Return [x, y] of the center of cell containing provided text 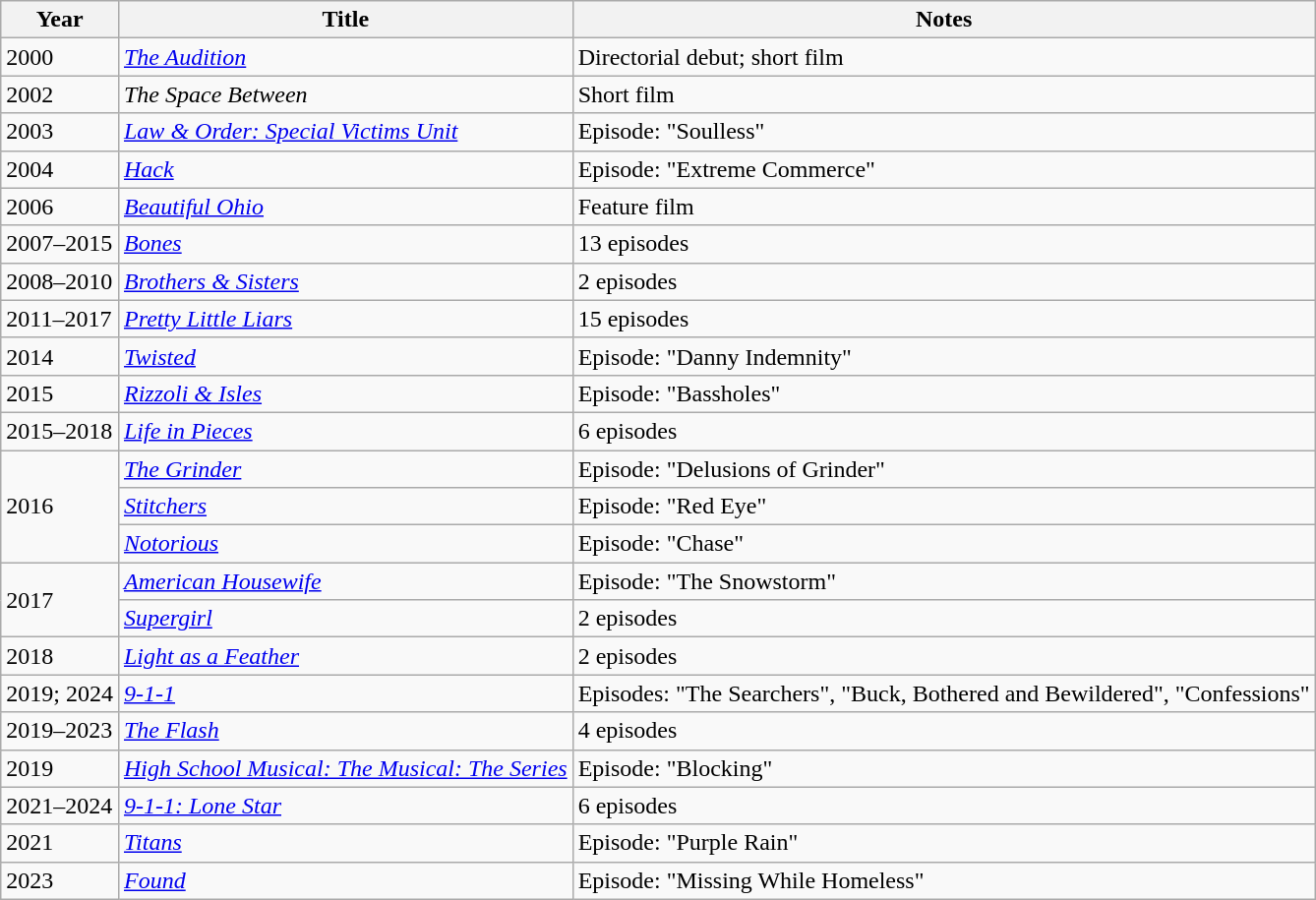
Episode: "Delusions of Grinder" [944, 469]
2019–2023 [60, 731]
Feature film [944, 207]
Beautiful Ohio [345, 207]
9-1-1: Lone Star [345, 806]
Law & Order: Special Victims Unit [345, 132]
Bones [345, 244]
Episode: "Soulless" [944, 132]
Found [345, 880]
Directorial debut; short film [944, 57]
Stitchers [345, 507]
Supergirl [345, 619]
2023 [60, 880]
2008–2010 [60, 281]
Episode: "Danny Indemnity" [944, 356]
Episode: "Extreme Commerce" [944, 169]
2014 [60, 356]
2004 [60, 169]
2002 [60, 94]
9-1-1 [345, 693]
Life in Pieces [345, 431]
American Housewife [345, 581]
Episode: "The Snowstorm" [944, 581]
2017 [60, 600]
The Grinder [345, 469]
Notorious [345, 544]
2000 [60, 57]
2018 [60, 656]
Hack [345, 169]
Episode: "Chase" [944, 544]
2007–2015 [60, 244]
Episode: "Missing While Homeless" [944, 880]
High School Musical: The Musical: The Series [345, 768]
Light as a Feather [345, 656]
Notes [944, 20]
15 episodes [944, 319]
Title [345, 20]
2021–2024 [60, 806]
Rizzoli & Isles [345, 393]
Episodes: "The Searchers", "Buck, Bothered and Bewildered", "Confessions" [944, 693]
2021 [60, 843]
Episode: "Blocking" [944, 768]
Brothers & Sisters [345, 281]
Titans [345, 843]
Episode: "Red Eye" [944, 507]
2015–2018 [60, 431]
2003 [60, 132]
Short film [944, 94]
2015 [60, 393]
2006 [60, 207]
Episode: "Purple Rain" [944, 843]
4 episodes [944, 731]
2011–2017 [60, 319]
The Space Between [345, 94]
Pretty Little Liars [345, 319]
2019; 2024 [60, 693]
Episode: "Bassholes" [944, 393]
2019 [60, 768]
2016 [60, 507]
The Flash [345, 731]
The Audition [345, 57]
Year [60, 20]
Twisted [345, 356]
13 episodes [944, 244]
